Return [x, y] of the center of cell containing provided text 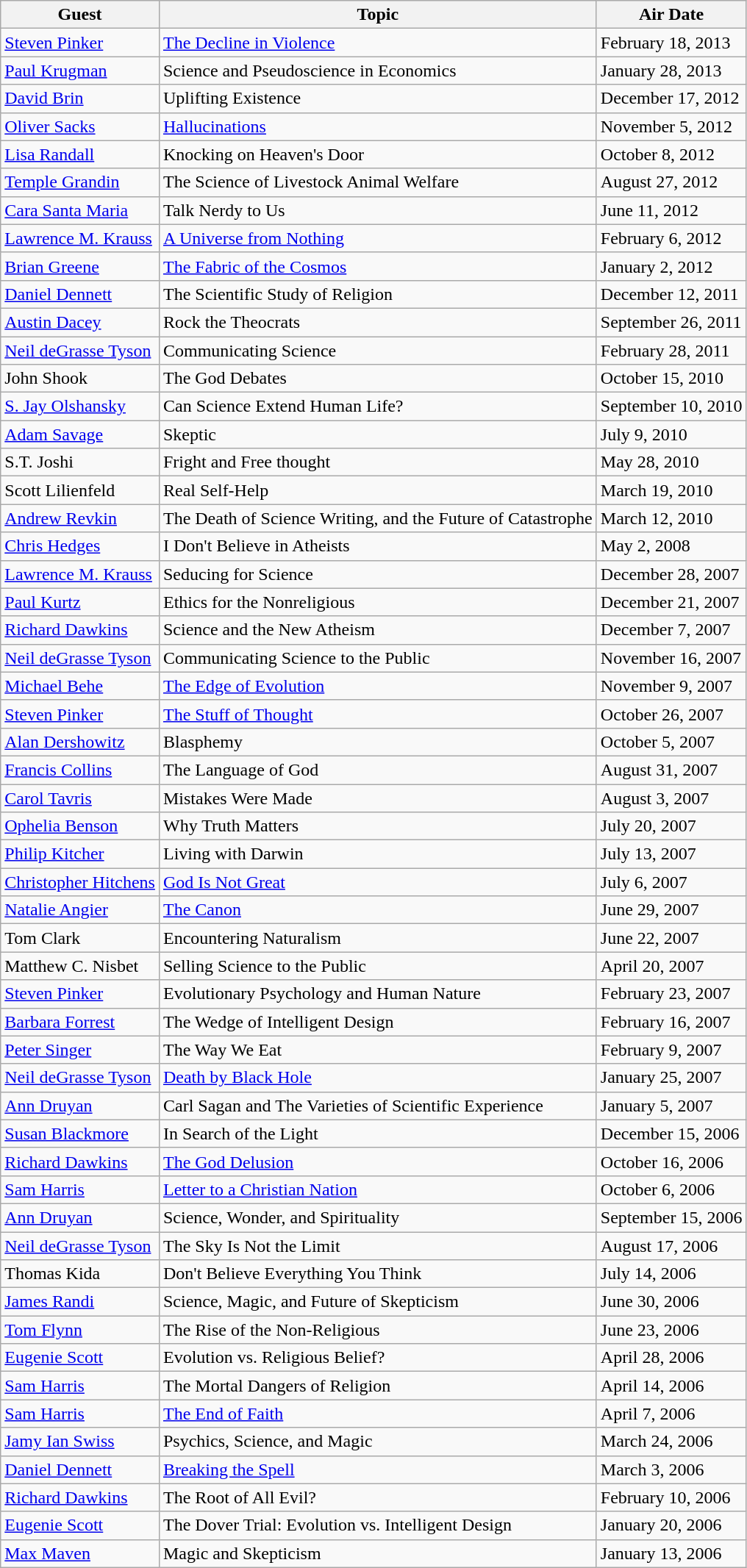
The God Debates [378, 379]
March 12, 2010 [671, 518]
Tom Clark [80, 938]
October 16, 2006 [671, 1161]
The Way We Eat [378, 1050]
April 28, 2006 [671, 1358]
Michael Behe [80, 686]
S.T. Joshi [80, 462]
June 22, 2007 [671, 938]
May 2, 2008 [671, 546]
Science, Magic, and Future of Skepticism [378, 1302]
Temple Grandin [80, 182]
Communicating Science [378, 351]
January 5, 2007 [671, 1106]
October 15, 2010 [671, 379]
February 9, 2007 [671, 1050]
Science, Wonder, and Spirituality [378, 1217]
September 15, 2006 [671, 1217]
June 23, 2006 [671, 1330]
The Death of Science Writing, and the Future of Catastrophe [378, 518]
Air Date [671, 15]
February 18, 2013 [671, 43]
October 5, 2007 [671, 742]
Magic and Skepticism [378, 1553]
Carl Sagan and The Varieties of Scientific Experience [378, 1106]
July 13, 2007 [671, 854]
Ophelia Benson [80, 826]
S. Jay Olshansky [80, 407]
Science and Pseudoscience in Economics [378, 71]
Encountering Naturalism [378, 938]
I Don't Believe in Atheists [378, 546]
Francis Collins [80, 770]
Uplifting Existence [378, 99]
The God Delusion [378, 1161]
Brian Greene [80, 266]
February 28, 2011 [671, 351]
October 8, 2012 [671, 154]
Barbara Forrest [80, 1022]
Lisa Randall [80, 154]
Fright and Free thought [378, 462]
The Mortal Dangers of Religion [378, 1386]
Rock the Theocrats [378, 322]
Scott Lilienfeld [80, 490]
Hallucinations [378, 126]
Susan Blackmore [80, 1134]
Peter Singer [80, 1050]
February 16, 2007 [671, 1022]
January 25, 2007 [671, 1078]
The Sky Is Not the Limit [378, 1246]
January 13, 2006 [671, 1553]
Seducing for Science [378, 574]
Ethics for the Nonreligious [378, 602]
March 19, 2010 [671, 490]
Death by Black Hole [378, 1078]
June 30, 2006 [671, 1302]
The End of Faith [378, 1414]
July 6, 2007 [671, 882]
Cara Santa Maria [80, 210]
July 9, 2010 [671, 434]
May 28, 2010 [671, 462]
Evolutionary Psychology and Human Nature [378, 994]
Guest [80, 15]
Christopher Hitchens [80, 882]
The Decline in Violence [378, 43]
March 24, 2006 [671, 1442]
October 6, 2006 [671, 1189]
The Canon [378, 910]
Philip Kitcher [80, 854]
Chris Hedges [80, 546]
October 26, 2007 [671, 714]
The Rise of the Non-Religious [378, 1330]
Adam Savage [80, 434]
Paul Krugman [80, 71]
God Is Not Great [378, 882]
July 20, 2007 [671, 826]
Max Maven [80, 1553]
Andrew Revkin [80, 518]
The Scientific Study of Religion [378, 294]
April 20, 2007 [671, 966]
December 28, 2007 [671, 574]
Living with Darwin [378, 854]
January 28, 2013 [671, 71]
Knocking on Heaven's Door [378, 154]
The Dover Trial: Evolution vs. Intelligent Design [378, 1525]
Science and the New Atheism [378, 630]
Carol Tavris [80, 798]
Paul Kurtz [80, 602]
June 11, 2012 [671, 210]
Skeptic [378, 434]
Tom Flynn [80, 1330]
Real Self-Help [378, 490]
November 9, 2007 [671, 686]
September 26, 2011 [671, 322]
February 23, 2007 [671, 994]
Breaking the Spell [378, 1469]
In Search of the Light [378, 1134]
David Brin [80, 99]
Topic [378, 15]
Evolution vs. Religious Belief? [378, 1358]
Blasphemy [378, 742]
Communicating Science to the Public [378, 658]
August 17, 2006 [671, 1246]
August 27, 2012 [671, 182]
The Stuff of Thought [378, 714]
August 31, 2007 [671, 770]
Thomas Kida [80, 1274]
February 6, 2012 [671, 238]
Alan Dershowitz [80, 742]
Why Truth Matters [378, 826]
The Edge of Evolution [378, 686]
December 15, 2006 [671, 1134]
The Fabric of the Cosmos [378, 266]
James Randi [80, 1302]
Don't Believe Everything You Think [378, 1274]
December 12, 2011 [671, 294]
The Wedge of Intelligent Design [378, 1022]
November 16, 2007 [671, 658]
March 3, 2006 [671, 1469]
Selling Science to the Public [378, 966]
Can Science Extend Human Life? [378, 407]
December 17, 2012 [671, 99]
Mistakes Were Made [378, 798]
Matthew C. Nisbet [80, 966]
June 29, 2007 [671, 910]
The Language of God [378, 770]
Austin Dacey [80, 322]
April 7, 2006 [671, 1414]
John Shook [80, 379]
August 3, 2007 [671, 798]
Talk Nerdy to Us [378, 210]
February 10, 2006 [671, 1497]
April 14, 2006 [671, 1386]
November 5, 2012 [671, 126]
January 2, 2012 [671, 266]
A Universe from Nothing [378, 238]
Natalie Angier [80, 910]
July 14, 2006 [671, 1274]
Jamy Ian Swiss [80, 1442]
Letter to a Christian Nation [378, 1189]
December 21, 2007 [671, 602]
The Root of All Evil? [378, 1497]
Psychics, Science, and Magic [378, 1442]
Oliver Sacks [80, 126]
December 7, 2007 [671, 630]
The Science of Livestock Animal Welfare [378, 182]
September 10, 2010 [671, 407]
January 20, 2006 [671, 1525]
